Extract the (x, y) coordinate from the center of the cell holding the provided text.  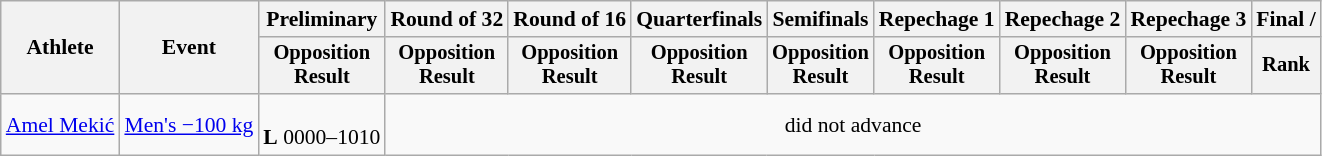
Round of 32 (446, 19)
Rank (1286, 66)
Men's −100 kg (188, 124)
Amel Mekić (60, 124)
Event (188, 48)
Final / (1286, 19)
Repechage 2 (1063, 19)
L 0000–1010 (322, 124)
Repechage 1 (937, 19)
Repechage 3 (1188, 19)
Semifinals (820, 19)
Quarterfinals (699, 19)
did not advance (852, 124)
Preliminary (322, 19)
Round of 16 (570, 19)
Athlete (60, 48)
